Pinpoint the cell where the given text exists, returning its (x, y) midpoint coordinate. 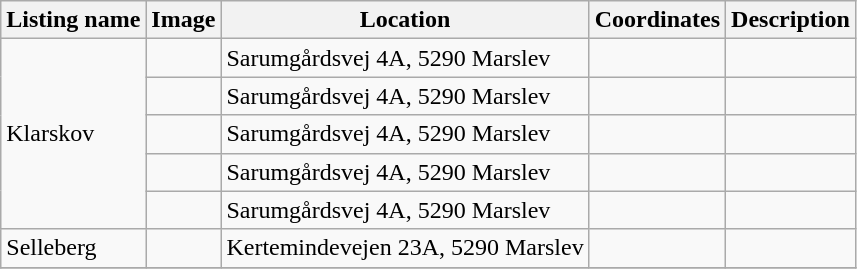
Location (405, 20)
Selleberg (74, 248)
Coordinates (657, 20)
Listing name (74, 20)
Description (791, 20)
Image (184, 20)
Kertemindevejen 23A, 5290 Marslev (405, 248)
Klarskov (74, 134)
